Search for the cell housing the specified text and yield its [X, Y] center coordinate. 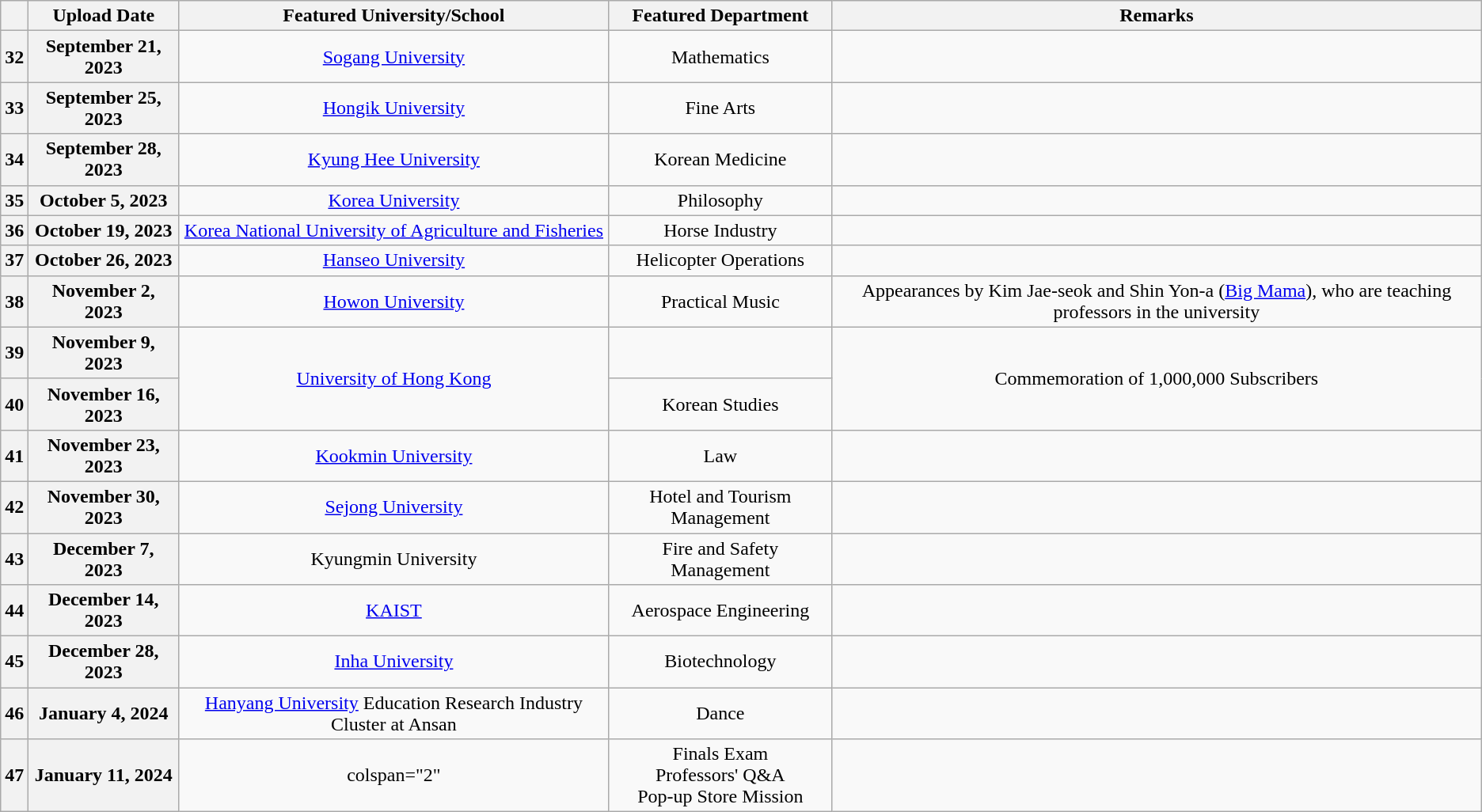
Remarks [1157, 16]
32 [14, 57]
36 [14, 230]
40 [14, 404]
October 26, 2023 [104, 260]
Law [720, 456]
47 [14, 776]
January 4, 2024 [104, 714]
Appearances by Kim Jae-seok and Shin Yon-a (Big Mama), who are teaching professors in the university [1157, 301]
December 28, 2023 [104, 662]
September 21, 2023 [104, 57]
Kookmin University [394, 456]
colspan="2" [394, 776]
October 5, 2023 [104, 200]
Hotel and Tourism Management [720, 507]
September 25, 2023 [104, 108]
December 7, 2023 [104, 559]
Inha University [394, 662]
Practical Music [720, 301]
November 2, 2023 [104, 301]
November 9, 2023 [104, 353]
44 [14, 611]
Sogang University [394, 57]
33 [14, 108]
38 [14, 301]
Dance [720, 714]
KAIST [394, 611]
Kyungmin University [394, 559]
Philosophy [720, 200]
Mathematics [720, 57]
November 30, 2023 [104, 507]
January 11, 2024 [104, 776]
Korea National University of Agriculture and Fisheries [394, 230]
37 [14, 260]
39 [14, 353]
November 23, 2023 [104, 456]
Aerospace Engineering [720, 611]
Featured University/School [394, 16]
Commemoration of 1,000,000 Subscribers [1157, 378]
Biotechnology [720, 662]
Hanseo University [394, 260]
Kyung Hee University [394, 160]
45 [14, 662]
35 [14, 200]
Featured Department [720, 16]
Korean Studies [720, 404]
41 [14, 456]
42 [14, 507]
September 28, 2023 [104, 160]
Fire and Safety Management [720, 559]
Korean Medicine [720, 160]
Hanyang University Education Research Industry Cluster at Ansan [394, 714]
University of Hong Kong [394, 378]
November 16, 2023 [104, 404]
Finals ExamProfessors' Q&APop-up Store Mission [720, 776]
Horse Industry [720, 230]
Upload Date [104, 16]
Helicopter Operations [720, 260]
Fine Arts [720, 108]
Sejong University [394, 507]
Howon University [394, 301]
Korea University [394, 200]
43 [14, 559]
October 19, 2023 [104, 230]
46 [14, 714]
Hongik University [394, 108]
December 14, 2023 [104, 611]
34 [14, 160]
